Detect which cell encompasses the target text, then output its (X, Y) center coordinate. 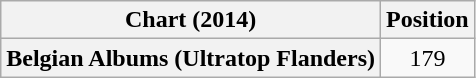
179 (428, 58)
Chart (2014) (191, 20)
Belgian Albums (Ultratop Flanders) (191, 58)
Position (428, 20)
